Identify which cell holds the provided text, then report its (X, Y) central coordinate. 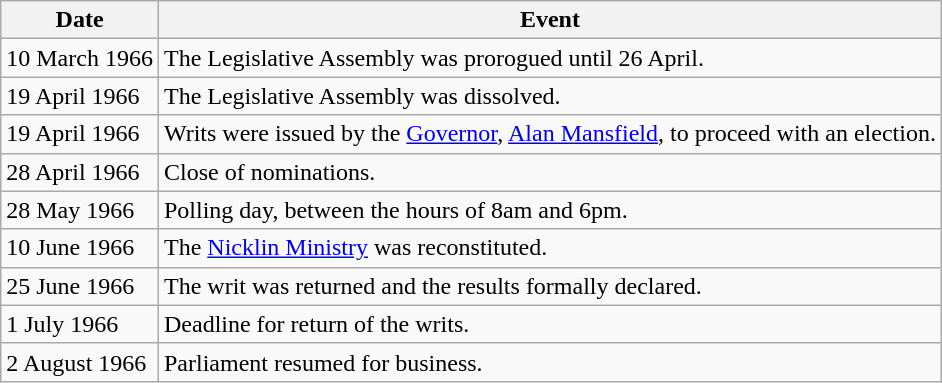
Parliament resumed for business. (550, 362)
1 July 1966 (80, 324)
Event (550, 20)
Date (80, 20)
The Nicklin Ministry was reconstituted. (550, 248)
Writs were issued by the Governor, Alan Mansfield, to proceed with an election. (550, 134)
Close of nominations. (550, 172)
2 August 1966 (80, 362)
Deadline for return of the writs. (550, 324)
The Legislative Assembly was prorogued until 26 April. (550, 58)
10 June 1966 (80, 248)
25 June 1966 (80, 286)
The Legislative Assembly was dissolved. (550, 96)
The writ was returned and the results formally declared. (550, 286)
Polling day, between the hours of 8am and 6pm. (550, 210)
10 March 1966 (80, 58)
28 April 1966 (80, 172)
28 May 1966 (80, 210)
